Determine the [X, Y] coordinate at the center of the cell enclosing the given text.  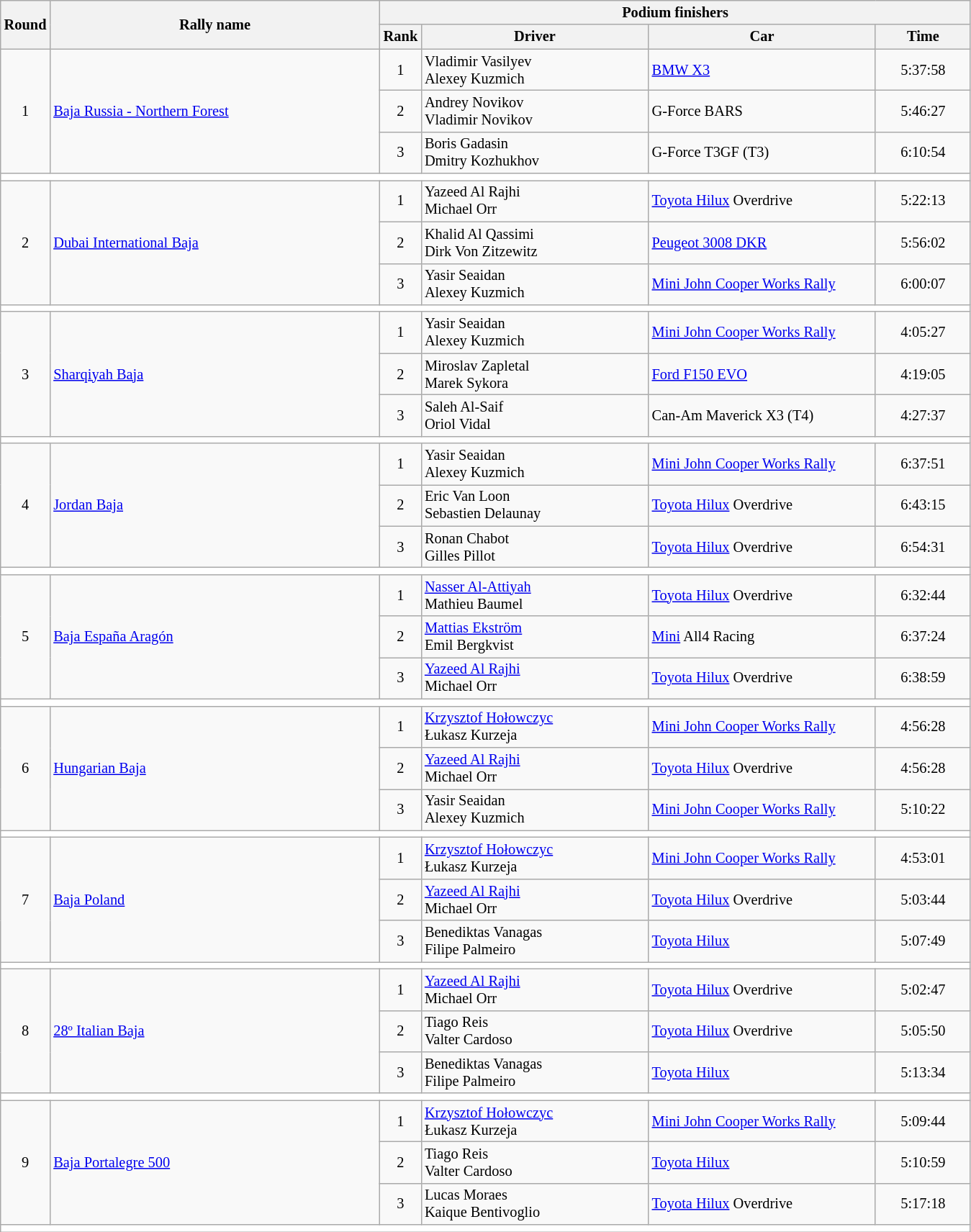
7 [26, 900]
Baja Poland [214, 900]
5:09:44 [923, 1121]
Mattias Ekström Emil Bergkvist [535, 637]
6:38:59 [923, 678]
Peugeot 3008 DKR [762, 243]
Lucas Moraes Kaique Bentivoglio [535, 1204]
Ronan Chabot Gilles Pillot [535, 547]
8 [26, 1031]
Rally name [214, 24]
5:56:02 [923, 243]
Baja Russia - Northern Forest [214, 111]
Nasser Al-Attiyah Mathieu Baumel [535, 595]
Baja España Aragón [214, 636]
6:10:54 [923, 153]
6:32:44 [923, 595]
5:07:49 [923, 941]
Round [26, 24]
Dubai International Baja [214, 242]
4:53:01 [923, 858]
Eric Van Loon Sebastien Delaunay [535, 505]
Khalid Al Qassimi Dirk Von Zitzewitz [535, 243]
6:37:51 [923, 464]
4:05:27 [923, 332]
5:10:22 [923, 810]
6:37:24 [923, 637]
5 [26, 636]
BMW X3 [762, 70]
5:02:47 [923, 989]
5:37:58 [923, 70]
4 [26, 505]
Andrey Novikov Vladimir Novikov [535, 111]
Car [762, 37]
9 [26, 1163]
6 [26, 769]
Time [923, 37]
5:17:18 [923, 1204]
Mini All4 Racing [762, 637]
G-Force BARS [762, 111]
Vladimir Vasilyev Alexey Kuzmich [535, 70]
G-Force T3GF (T3) [762, 153]
6:43:15 [923, 505]
5:05:50 [923, 1031]
Sharqiyah Baja [214, 374]
Rank [400, 37]
6:00:07 [923, 284]
6:54:31 [923, 547]
Boris Gadasin Dmitry Kozhukhov [535, 153]
5:03:44 [923, 900]
Saleh Al-Saif Oriol Vidal [535, 415]
Miroslav Zapletal Marek Sykora [535, 374]
5:13:34 [923, 1072]
Hungarian Baja [214, 769]
Jordan Baja [214, 505]
Podium finishers [675, 12]
5:46:27 [923, 111]
4:19:05 [923, 374]
Ford F150 EVO [762, 374]
Can-Am Maverick X3 (T4) [762, 415]
Driver [535, 37]
28º Italian Baja [214, 1031]
4:27:37 [923, 415]
5:22:13 [923, 201]
5:10:59 [923, 1162]
Baja Portalegre 500 [214, 1163]
